Locate the cell with the specified text and output its [x, y] center coordinate. 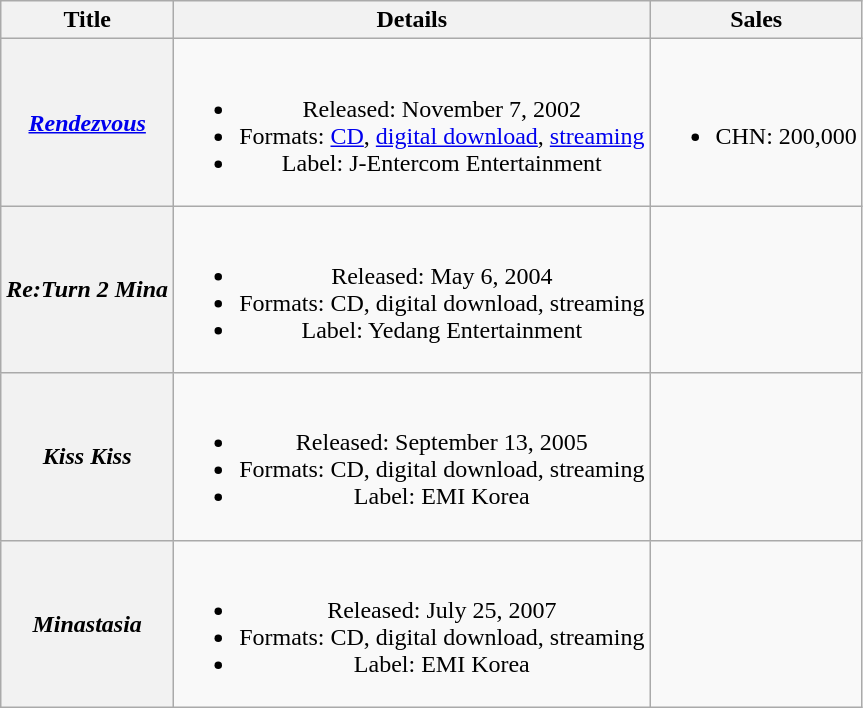
Released: May 6, 2004Formats: CD, digital download, streamingLabel: Yedang Entertainment [412, 290]
Title [88, 20]
Minastasia [88, 624]
Released: July 25, 2007Formats: CD, digital download, streamingLabel: EMI Korea [412, 624]
Released: November 7, 2002Formats: CD, digital download, streamingLabel: J-Entercom Entertainment [412, 122]
Released: September 13, 2005Formats: CD, digital download, streamingLabel: EMI Korea [412, 456]
Re:Turn 2 Mina [88, 290]
Details [412, 20]
Rendezvous [88, 122]
Kiss Kiss [88, 456]
CHN: 200,000 [756, 122]
Sales [756, 20]
